Find where the given text appears and provide that cell's center as (X, Y) coordinate. 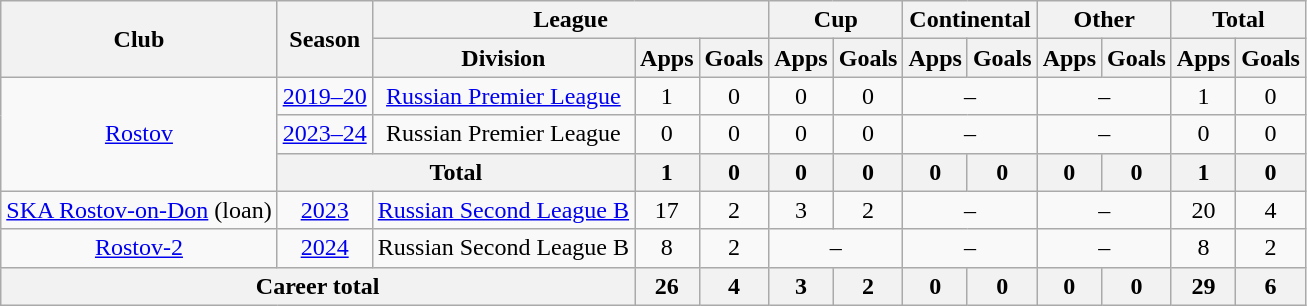
26 (667, 286)
Club (139, 39)
Rostov (139, 134)
Season (324, 39)
Other (1104, 20)
29 (1203, 286)
20 (1203, 210)
Career total (318, 286)
17 (667, 210)
League (570, 20)
2023 (324, 210)
Rostov-2 (139, 248)
Continental (970, 20)
2019–20 (324, 96)
2023–24 (324, 134)
SKA Rostov-on-Don (loan) (139, 210)
Cup (836, 20)
Division (503, 58)
6 (1271, 286)
2024 (324, 248)
